Determine the (X, Y) coordinate at the center of the cell enclosing the given text.  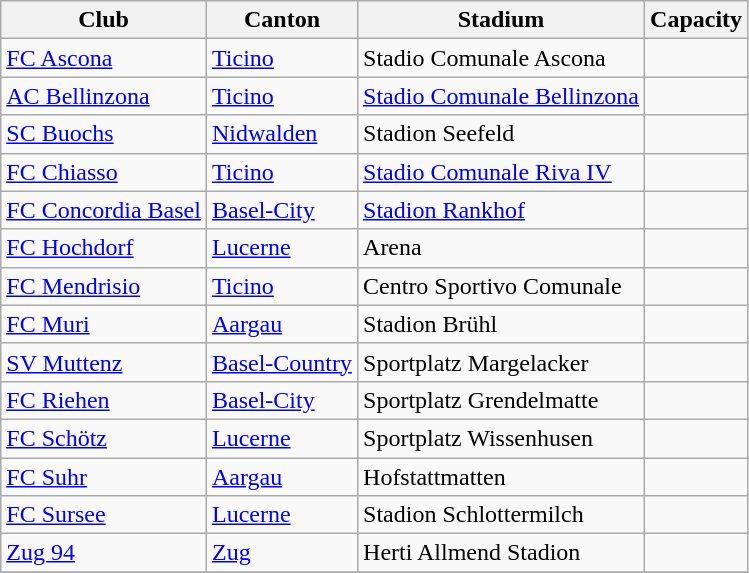
SV Muttenz (104, 362)
FC Concordia Basel (104, 210)
Arena (502, 248)
AC Bellinzona (104, 96)
FC Chiasso (104, 172)
Stadion Brühl (502, 324)
FC Ascona (104, 58)
Sportplatz Margelacker (502, 362)
Centro Sportivo Comunale (502, 286)
Basel-Country (282, 362)
SC Buochs (104, 134)
FC Schötz (104, 438)
Canton (282, 20)
FC Riehen (104, 400)
FC Sursee (104, 515)
Hofstattmatten (502, 477)
Nidwalden (282, 134)
Stadion Rankhof (502, 210)
Club (104, 20)
Sportplatz Wissenhusen (502, 438)
Zug (282, 553)
Capacity (696, 20)
Stadio Comunale Riva IV (502, 172)
Stadion Schlottermilch (502, 515)
FC Hochdorf (104, 248)
Stadio Comunale Ascona (502, 58)
FC Muri (104, 324)
Stadio Comunale Bellinzona (502, 96)
Stadium (502, 20)
Herti Allmend Stadion (502, 553)
Sportplatz Grendelmatte (502, 400)
Stadion Seefeld (502, 134)
Zug 94 (104, 553)
FC Suhr (104, 477)
FC Mendrisio (104, 286)
